Pinpoint the cell where the given text exists, returning its [X, Y] midpoint coordinate. 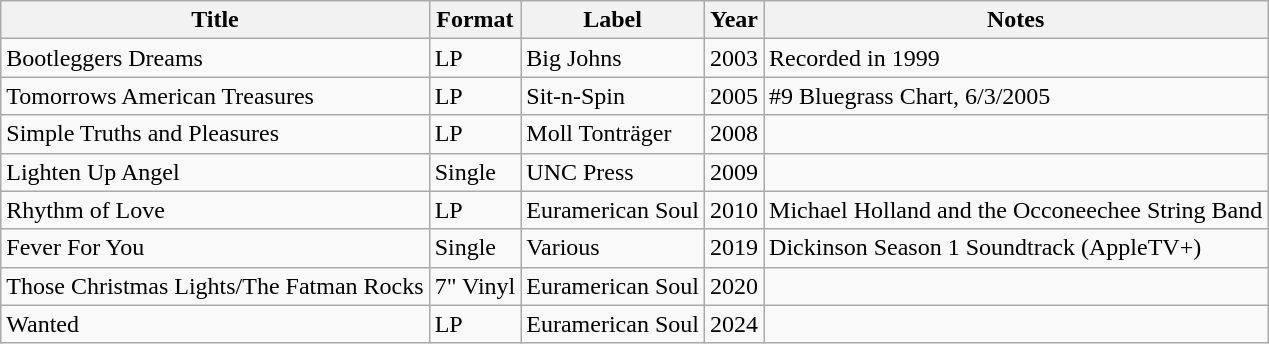
2005 [734, 96]
Sit-n-Spin [613, 96]
Fever For You [215, 248]
Wanted [215, 324]
2008 [734, 134]
Recorded in 1999 [1016, 58]
2003 [734, 58]
Dickinson Season 1 Soundtrack (AppleTV+) [1016, 248]
Tomorrows American Treasures [215, 96]
Those Christmas Lights/The Fatman Rocks [215, 286]
2024 [734, 324]
Title [215, 20]
2019 [734, 248]
2010 [734, 210]
UNC Press [613, 172]
Big Johns [613, 58]
Rhythm of Love [215, 210]
Michael Holland and the Occoneechee String Band [1016, 210]
Moll Tonträger [613, 134]
Various [613, 248]
Format [475, 20]
2020 [734, 286]
Year [734, 20]
7" Vinyl [475, 286]
2009 [734, 172]
Simple Truths and Pleasures [215, 134]
Lighten Up Angel [215, 172]
Bootleggers Dreams [215, 58]
Notes [1016, 20]
Label [613, 20]
#9 Bluegrass Chart, 6/3/2005 [1016, 96]
